Pinpoint the cell where the given text exists, returning its (X, Y) midpoint coordinate. 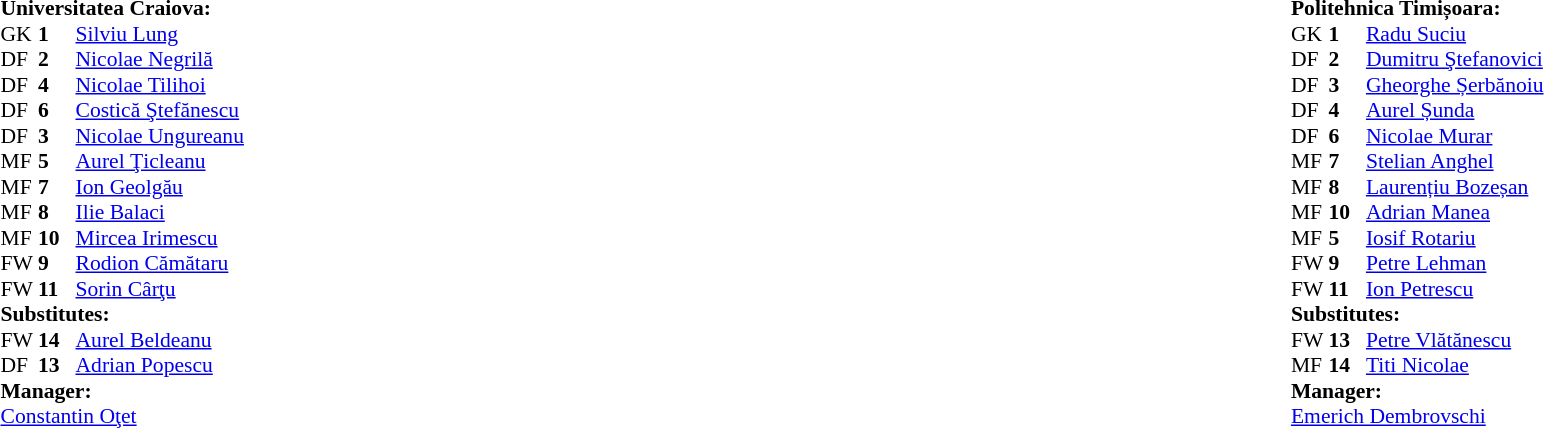
Stelian Anghel (1455, 161)
Costică Ştefănescu (160, 111)
Gheorghe Șerbănoiu (1455, 85)
Rodion Cămătaru (160, 263)
Iosif Rotariu (1455, 238)
Mircea Irimescu (160, 238)
Ilie Balaci (160, 213)
Nicolae Ungureanu (160, 136)
Adrian Popescu (160, 365)
Nicolae Negrilă (160, 59)
Dumitru Ştefanovici (1455, 59)
Aurel Ţicleanu (160, 161)
Titi Nicolae (1455, 365)
Adrian Manea (1455, 213)
Silviu Lung (160, 34)
Laurențiu Bozeșan (1455, 187)
Radu Suciu (1455, 34)
Aurel Beldeanu (160, 340)
Nicolae Tilihoi (160, 85)
Petre Vlătănescu (1455, 340)
Sorin Cârţu (160, 289)
Nicolae Murar (1455, 136)
Aurel Șunda (1455, 111)
Ion Geolgău (160, 187)
Petre Lehman (1455, 263)
Ion Petrescu (1455, 289)
